Determine the [x, y] coordinate at the center of the cell enclosing the given text.  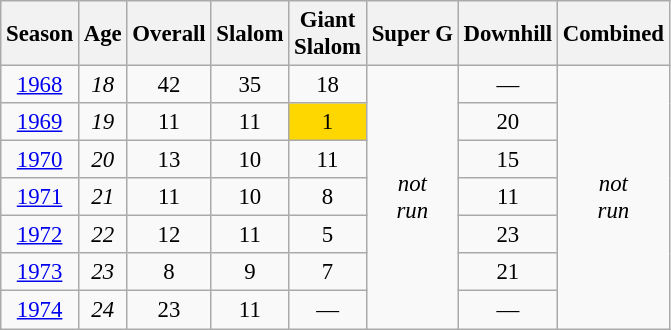
1 [328, 122]
12 [169, 235]
19 [102, 122]
Super G [412, 34]
GiantSlalom [328, 34]
Slalom [250, 34]
5 [328, 235]
15 [508, 160]
35 [250, 85]
1970 [40, 160]
1969 [40, 122]
24 [102, 310]
42 [169, 85]
Overall [169, 34]
1973 [40, 273]
Age [102, 34]
1971 [40, 197]
9 [250, 273]
7 [328, 273]
Combined [613, 34]
Downhill [508, 34]
1974 [40, 310]
1968 [40, 85]
22 [102, 235]
13 [169, 160]
Season [40, 34]
1972 [40, 235]
